Determine the (X, Y) coordinate at the center of the cell enclosing the given text.  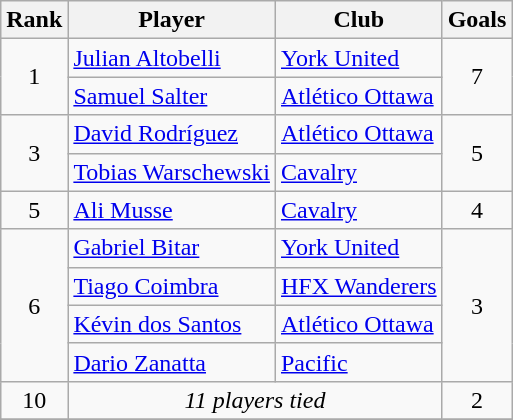
HFX Wanderers (358, 286)
Goals (477, 20)
Ali Musse (172, 210)
Julian Altobelli (172, 58)
Samuel Salter (172, 96)
6 (34, 305)
1 (34, 77)
2 (477, 400)
Player (172, 20)
Pacific (358, 362)
Gabriel Bitar (172, 248)
Tiago Coimbra (172, 286)
4 (477, 210)
Rank (34, 20)
Club (358, 20)
David Rodríguez (172, 134)
7 (477, 77)
Kévin dos Santos (172, 324)
Dario Zanatta (172, 362)
11 players tied (255, 400)
Tobias Warschewski (172, 172)
10 (34, 400)
